For the text-containing cell, return its midpoint in (X, Y) coordinate format. 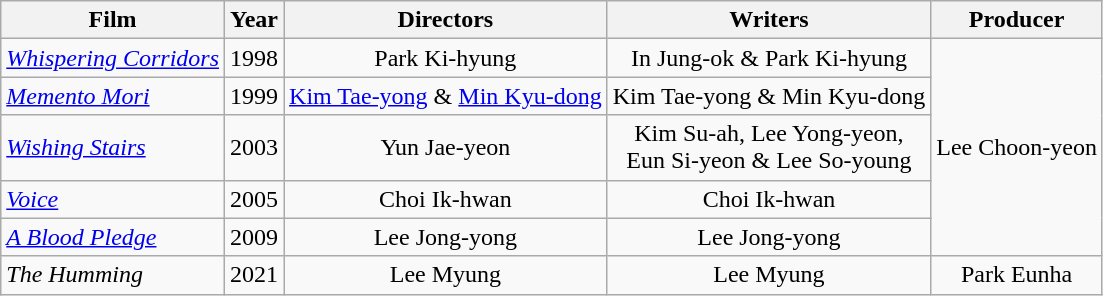
Kim Su-ah, Lee Yong-yeon, Eun Si-yeon & Lee So-young (769, 148)
Yun Jae-yeon (446, 148)
Park Ki-hyung (446, 58)
1998 (254, 58)
2009 (254, 237)
Park Eunha (1017, 275)
A Blood Pledge (113, 237)
2021 (254, 275)
2003 (254, 148)
Wishing Stairs (113, 148)
The Humming (113, 275)
Directors (446, 20)
Voice (113, 199)
Film (113, 20)
1999 (254, 96)
2005 (254, 199)
Lee Choon-yeon (1017, 148)
Memento Mori (113, 96)
Producer (1017, 20)
Whispering Corridors (113, 58)
In Jung-ok & Park Ki-hyung (769, 58)
Year (254, 20)
Writers (769, 20)
